Pinpoint the cell where the given text exists, returning its (X, Y) midpoint coordinate. 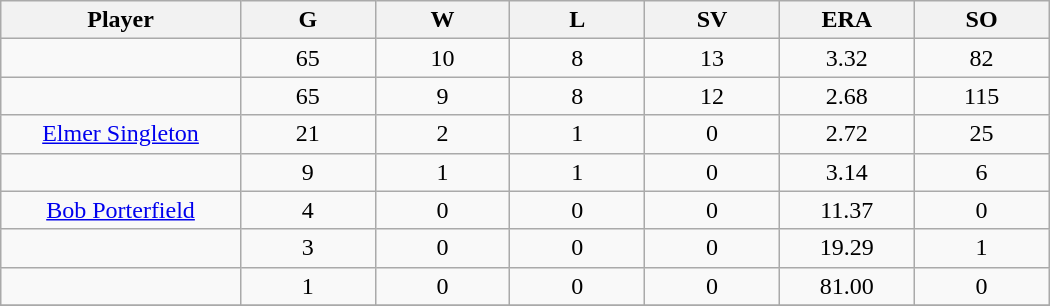
10 (442, 58)
13 (712, 58)
3.14 (846, 172)
4 (308, 210)
3 (308, 248)
SV (712, 20)
21 (308, 134)
ERA (846, 20)
81.00 (846, 286)
L (578, 20)
SO (982, 20)
11.37 (846, 210)
19.29 (846, 248)
6 (982, 172)
3.32 (846, 58)
Elmer Singleton (121, 134)
W (442, 20)
Bob Porterfield (121, 210)
82 (982, 58)
115 (982, 96)
12 (712, 96)
25 (982, 134)
2.72 (846, 134)
2 (442, 134)
2.68 (846, 96)
G (308, 20)
Player (121, 20)
